From the cell containing the given text, extract its center point as [X, Y] coordinate. 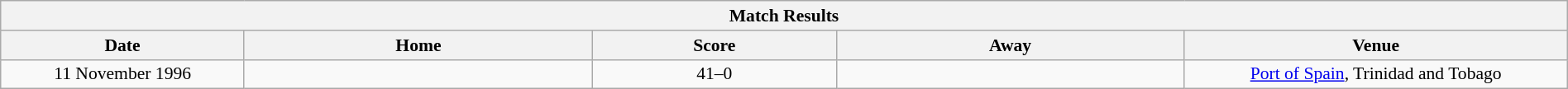
Port of Spain, Trinidad and Tobago [1376, 74]
Away [1011, 45]
Home [418, 45]
Venue [1376, 45]
Match Results [784, 16]
Date [122, 45]
41–0 [715, 74]
Score [715, 45]
11 November 1996 [122, 74]
